Pinpoint the cell where the given text exists, returning its (x, y) midpoint coordinate. 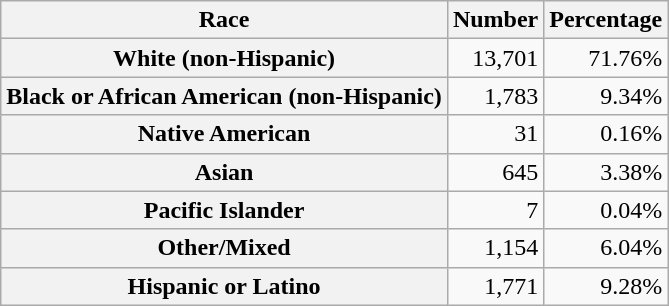
Black or African American (non-Hispanic) (224, 96)
31 (495, 134)
White (non-Hispanic) (224, 58)
645 (495, 172)
1,154 (495, 248)
1,783 (495, 96)
13,701 (495, 58)
0.04% (606, 210)
Other/Mixed (224, 248)
0.16% (606, 134)
9.28% (606, 286)
Race (224, 20)
Asian (224, 172)
9.34% (606, 96)
1,771 (495, 286)
6.04% (606, 248)
Percentage (606, 20)
71.76% (606, 58)
3.38% (606, 172)
Pacific Islander (224, 210)
Native American (224, 134)
Number (495, 20)
7 (495, 210)
Hispanic or Latino (224, 286)
